Pinpoint the cell where the given text exists, returning its [X, Y] midpoint coordinate. 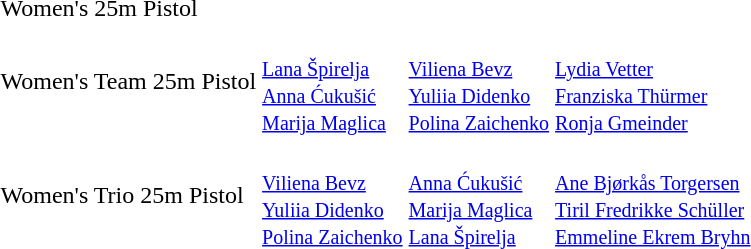
Lana ŠpireljaAnna ĆukušićMarija Maglica [332, 82]
Viliena BevzYuliia DidenkoPolina Zaichenko [478, 82]
